From the cell containing the given text, extract its center point as [x, y] coordinate. 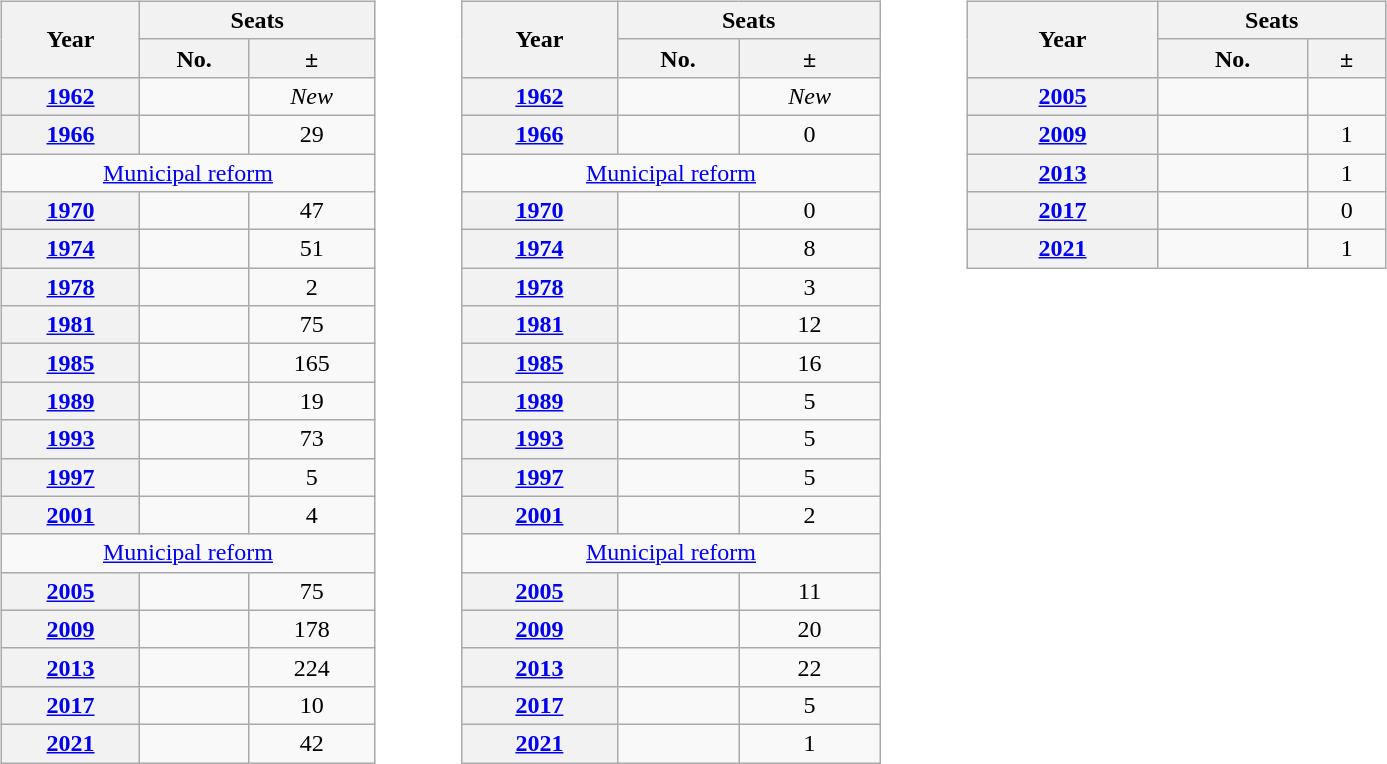
224 [312, 667]
29 [312, 134]
47 [312, 211]
3 [810, 287]
10 [312, 705]
16 [810, 363]
42 [312, 743]
22 [810, 667]
20 [810, 629]
165 [312, 363]
4 [312, 515]
19 [312, 401]
51 [312, 249]
12 [810, 325]
178 [312, 629]
11 [810, 591]
8 [810, 249]
73 [312, 439]
